Search for the cell housing the specified text and yield its [X, Y] center coordinate. 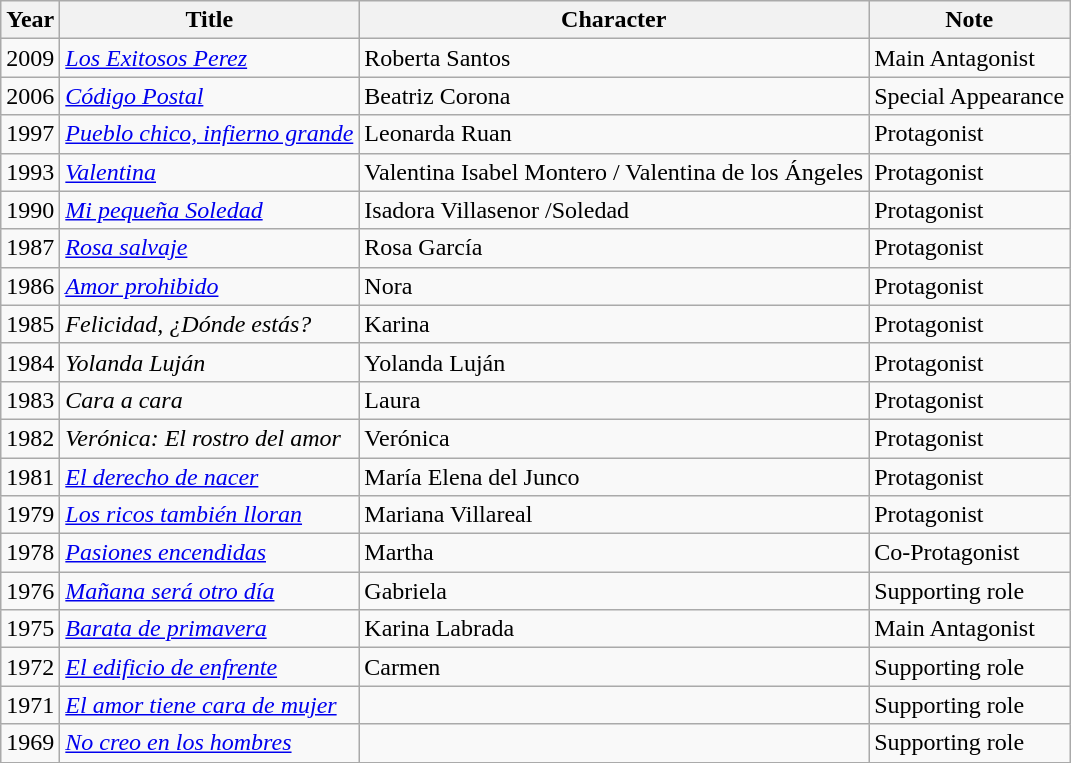
Special Appearance [970, 96]
1990 [30, 210]
1993 [30, 172]
Mariana Villareal [614, 515]
1981 [30, 477]
1983 [30, 400]
No creo en los hombres [210, 743]
El derecho de nacer [210, 477]
1985 [30, 324]
Title [210, 20]
1997 [30, 134]
Cara a cara [210, 400]
El amor tiene cara de mujer [210, 705]
Valentina [210, 172]
Valentina Isabel Montero / Valentina de los Ángeles [614, 172]
1984 [30, 362]
Carmen [614, 667]
Roberta Santos [614, 58]
Character [614, 20]
1986 [30, 286]
Amor prohibido [210, 286]
Los Exitosos Perez [210, 58]
Laura [614, 400]
Pueblo chico, infierno grande [210, 134]
Year [30, 20]
Rosa salvaje [210, 248]
Co-Protagonist [970, 553]
Karina [614, 324]
1971 [30, 705]
Karina Labrada [614, 629]
Martha [614, 553]
2006 [30, 96]
Nora [614, 286]
Beatriz Corona [614, 96]
Felicidad, ¿Dónde estás? [210, 324]
Mañana será otro día [210, 591]
Mi pequeña Soledad [210, 210]
Código Postal [210, 96]
Los ricos también lloran [210, 515]
1979 [30, 515]
Gabriela [614, 591]
1976 [30, 591]
Pasiones encendidas [210, 553]
El edificio de enfrente [210, 667]
1987 [30, 248]
Rosa García [614, 248]
1969 [30, 743]
2009 [30, 58]
1972 [30, 667]
1975 [30, 629]
Barata de primavera [210, 629]
Verónica: El rostro del amor [210, 438]
Isadora Villasenor /Soledad [614, 210]
1982 [30, 438]
1978 [30, 553]
Leonarda Ruan [614, 134]
Verónica [614, 438]
Note [970, 20]
María Elena del Junco [614, 477]
